Extract the (x, y) coordinate from the center of the cell holding the provided text.  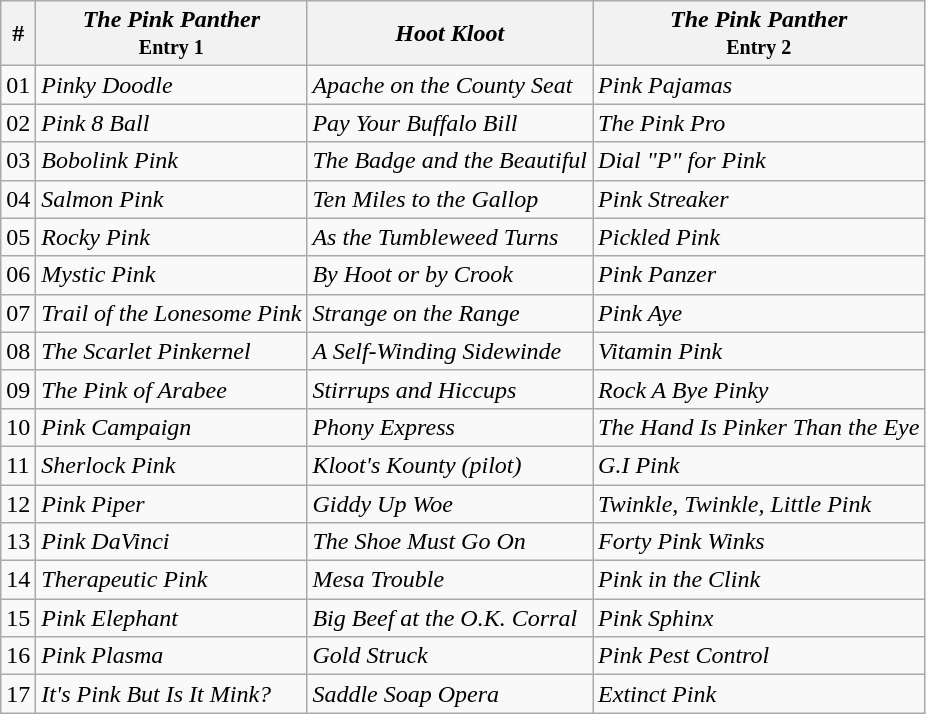
14 (18, 580)
Stirrups and Hiccups (450, 389)
Therapeutic Pink (172, 580)
Pink Sphinx (759, 618)
The Pink PantherEntry 2 (759, 34)
The Scarlet Pinkernel (172, 351)
Mystic Pink (172, 275)
By Hoot or by Crook (450, 275)
Gold Struck (450, 656)
09 (18, 389)
Strange on the Range (450, 313)
As the Tumbleweed Turns (450, 237)
03 (18, 161)
Mesa Trouble (450, 580)
02 (18, 123)
Vitamin Pink (759, 351)
01 (18, 85)
Pink Campaign (172, 427)
Pink Piper (172, 503)
13 (18, 542)
Twinkle, Twinkle, Little Pink (759, 503)
Hoot Kloot (450, 34)
The Shoe Must Go On (450, 542)
It's Pink But Is It Mink? (172, 694)
Phony Express (450, 427)
Pink Pest Control (759, 656)
The Hand Is Pinker Than the Eye (759, 427)
Pink Plasma (172, 656)
Pink Streaker (759, 199)
Trail of the Lonesome Pink (172, 313)
# (18, 34)
10 (18, 427)
Giddy Up Woe (450, 503)
17 (18, 694)
Pink Aye (759, 313)
05 (18, 237)
Big Beef at the O.K. Corral (450, 618)
The Pink of Arabee (172, 389)
16 (18, 656)
15 (18, 618)
Pink DaVinci (172, 542)
Rocky Pink (172, 237)
12 (18, 503)
Sherlock Pink (172, 465)
G.I Pink (759, 465)
The Pink Pro (759, 123)
Ten Miles to the Gallop (450, 199)
04 (18, 199)
The Badge and the Beautiful (450, 161)
Pickled Pink (759, 237)
Pink in the Clink (759, 580)
The Pink PantherEntry 1 (172, 34)
Pay Your Buffalo Bill (450, 123)
Kloot's Kounty (pilot) (450, 465)
Extinct Pink (759, 694)
08 (18, 351)
Pink 8 Ball (172, 123)
Dial "P" for Pink (759, 161)
Bobolink Pink (172, 161)
Salmon Pink (172, 199)
A Self-Winding Sidewinde (450, 351)
Saddle Soap Opera (450, 694)
Apache on the County Seat (450, 85)
06 (18, 275)
Pink Pajamas (759, 85)
Rock A Bye Pinky (759, 389)
Pink Elephant (172, 618)
07 (18, 313)
11 (18, 465)
Forty Pink Winks (759, 542)
Pink Panzer (759, 275)
Pinky Doodle (172, 85)
